Return [X, Y] of the center of cell containing provided text 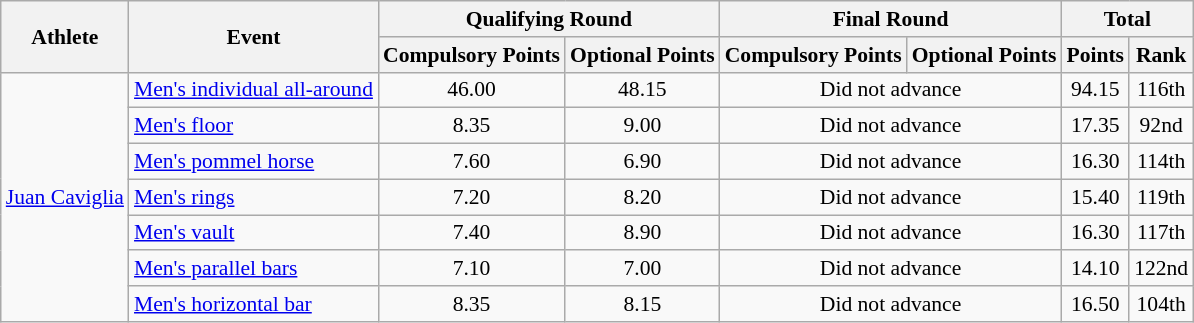
Points [1095, 55]
Men's pommel horse [254, 162]
Men's rings [254, 197]
7.20 [472, 197]
104th [1161, 304]
94.15 [1095, 90]
Qualifying Round [549, 19]
16.50 [1095, 304]
9.00 [642, 126]
Men's vault [254, 233]
117th [1161, 233]
8.20 [642, 197]
7.10 [472, 269]
Athlete [65, 36]
Men's parallel bars [254, 269]
Men's floor [254, 126]
7.60 [472, 162]
7.00 [642, 269]
Rank [1161, 55]
Final Round [891, 19]
122nd [1161, 269]
92nd [1161, 126]
Total [1127, 19]
114th [1161, 162]
15.40 [1095, 197]
Men's individual all-around [254, 90]
14.10 [1095, 269]
Event [254, 36]
48.15 [642, 90]
7.40 [472, 233]
6.90 [642, 162]
119th [1161, 197]
17.35 [1095, 126]
46.00 [472, 90]
8.90 [642, 233]
Juan Caviglia [65, 196]
8.15 [642, 304]
Men's horizontal bar [254, 304]
116th [1161, 90]
